Locate the cell with the specified text and output its [x, y] center coordinate. 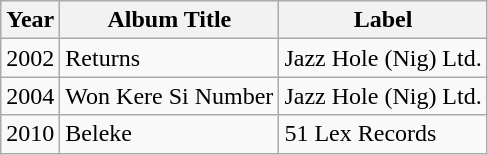
Beleke [170, 134]
2010 [30, 134]
Label [383, 20]
Album Title [170, 20]
Year [30, 20]
51 Lex Records [383, 134]
Returns [170, 58]
2002 [30, 58]
2004 [30, 96]
Won Kere Si Number [170, 96]
